From the cell containing the given text, extract its center point as (X, Y) coordinate. 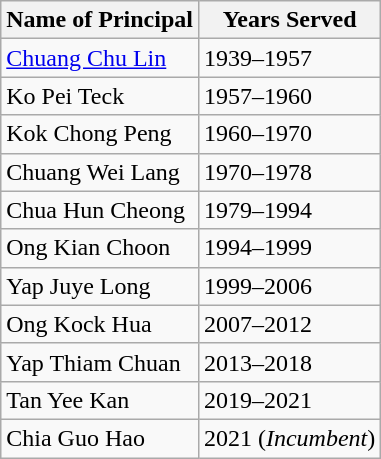
2013–2018 (289, 362)
1970–1978 (289, 172)
2007–2012 (289, 324)
Yap Juye Long (100, 286)
Tan Yee Kan (100, 400)
1939–1957 (289, 58)
Ong Kian Choon (100, 248)
Kok Chong Peng (100, 134)
1994–1999 (289, 248)
1999–2006 (289, 286)
Chuang Chu Lin (100, 58)
Chia Guo Hao (100, 438)
Name of Principal (100, 20)
2021 (Incumbent) (289, 438)
Ong Kock Hua (100, 324)
Years Served (289, 20)
2019–2021 (289, 400)
Chua Hun Cheong (100, 210)
Ko Pei Teck (100, 96)
Yap Thiam Chuan (100, 362)
1979–1994 (289, 210)
1960–1970 (289, 134)
Chuang Wei Lang (100, 172)
1957–1960 (289, 96)
